Pinpoint the cell where the given text exists, returning its [X, Y] midpoint coordinate. 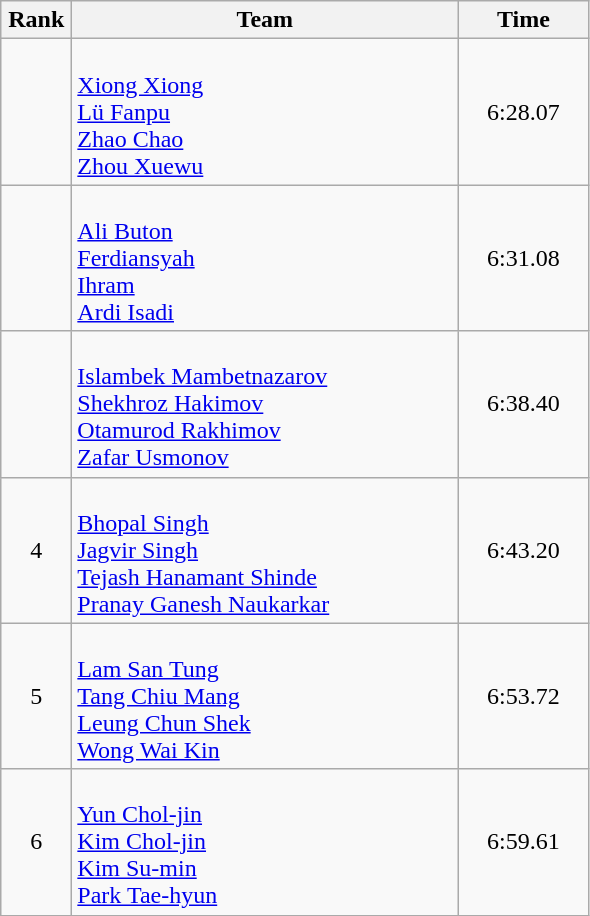
Lam San TungTang Chiu MangLeung Chun ShekWong Wai Kin [265, 696]
Islambek MambetnazarovShekhroz HakimovOtamurod RakhimovZafar Usmonov [265, 404]
6 [36, 842]
Team [265, 20]
Time [524, 20]
6:43.20 [524, 550]
Xiong XiongLü FanpuZhao ChaoZhou Xuewu [265, 112]
6:53.72 [524, 696]
6:38.40 [524, 404]
4 [36, 550]
Rank [36, 20]
5 [36, 696]
Bhopal SinghJagvir SinghTejash Hanamant ShindePranay Ganesh Naukarkar [265, 550]
Yun Chol-jinKim Chol-jinKim Su-minPark Tae-hyun [265, 842]
6:59.61 [524, 842]
Ali ButonFerdiansyahIhramArdi Isadi [265, 258]
6:31.08 [524, 258]
6:28.07 [524, 112]
